Determine the [X, Y] coordinate at the center of the cell enclosing the given text.  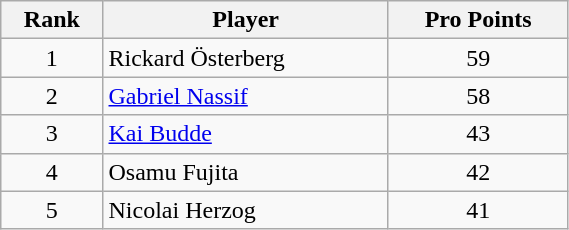
1 [52, 58]
5 [52, 210]
58 [478, 96]
3 [52, 134]
4 [52, 172]
Player [246, 20]
41 [478, 210]
42 [478, 172]
Osamu Fujita [246, 172]
43 [478, 134]
Gabriel Nassif [246, 96]
2 [52, 96]
Nicolai Herzog [246, 210]
Rank [52, 20]
Rickard Österberg [246, 58]
Pro Points [478, 20]
Kai Budde [246, 134]
59 [478, 58]
